Output the (x, y) coordinate of the center of the cell containing the given text.  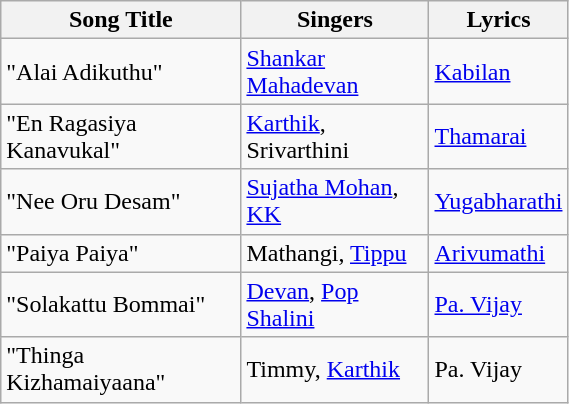
Song Title (121, 20)
Yugabharathi (498, 202)
"En Ragasiya Kanavukal" (121, 136)
Singers (335, 20)
Shankar Mahadevan (335, 72)
Karthik, Srivarthini (335, 136)
Kabilan (498, 72)
Timmy, Karthik (335, 370)
"Paiya Paiya" (121, 253)
"Thinga Kizhamaiyaana" (121, 370)
"Nee Oru Desam" (121, 202)
Mathangi, Tippu (335, 253)
Thamarai (498, 136)
Sujatha Mohan, KK (335, 202)
Devan, Pop Shalini (335, 304)
"Solakattu Bommai" (121, 304)
Arivumathi (498, 253)
Lyrics (498, 20)
"Alai Adikuthu" (121, 72)
